For the text-containing cell, return its midpoint in [x, y] coordinate format. 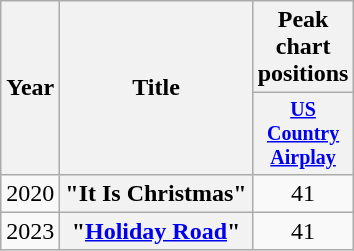
"It Is Christmas" [156, 193]
2023 [30, 231]
Year [30, 88]
"Holiday Road" [156, 231]
Title [156, 88]
Peak chart positions [303, 47]
US Country Airplay [303, 134]
2020 [30, 193]
